Output the (X, Y) coordinate of the center of the cell containing the given text.  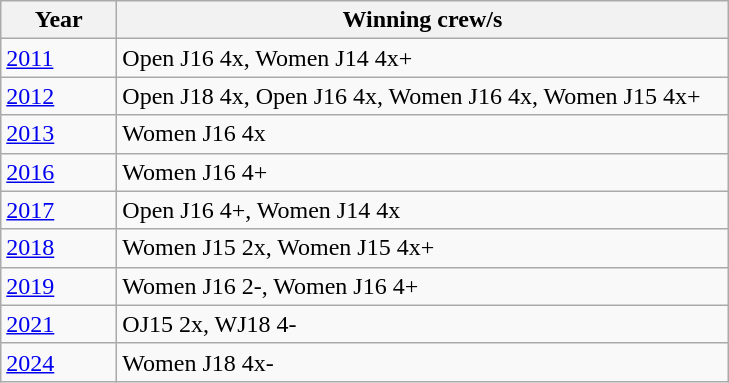
Open J16 4+, Women J14 4x (422, 210)
Women J16 2-, Women J16 4+ (422, 286)
2024 (59, 362)
Year (59, 20)
Women J16 4+ (422, 172)
Women J18 4x- (422, 362)
2018 (59, 248)
2016 (59, 172)
Open J18 4x, Open J16 4x, Women J16 4x, Women J15 4x+ (422, 96)
2012 (59, 96)
2017 (59, 210)
2021 (59, 324)
Open J16 4x, Women J14 4x+ (422, 58)
2011 (59, 58)
Women J16 4x (422, 134)
2013 (59, 134)
2019 (59, 286)
Women J15 2x, Women J15 4x+ (422, 248)
OJ15 2x, WJ18 4- (422, 324)
Winning crew/s (422, 20)
